Detect which cell encompasses the target text, then output its (X, Y) center coordinate. 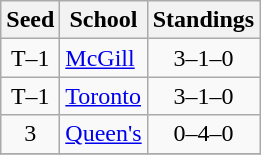
0–4–0 (203, 134)
School (104, 20)
McGill (104, 58)
Queen's (104, 134)
Toronto (104, 96)
3 (30, 134)
Standings (203, 20)
Seed (30, 20)
